Output the (x, y) coordinate of the center of the cell containing the given text.  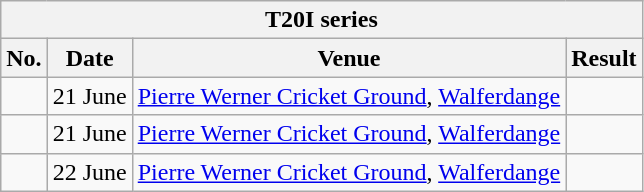
Result (604, 58)
Venue (349, 58)
Date (90, 58)
22 June (90, 172)
T20I series (322, 20)
No. (24, 58)
